Pinpoint the cell where the given text exists, returning its [X, Y] midpoint coordinate. 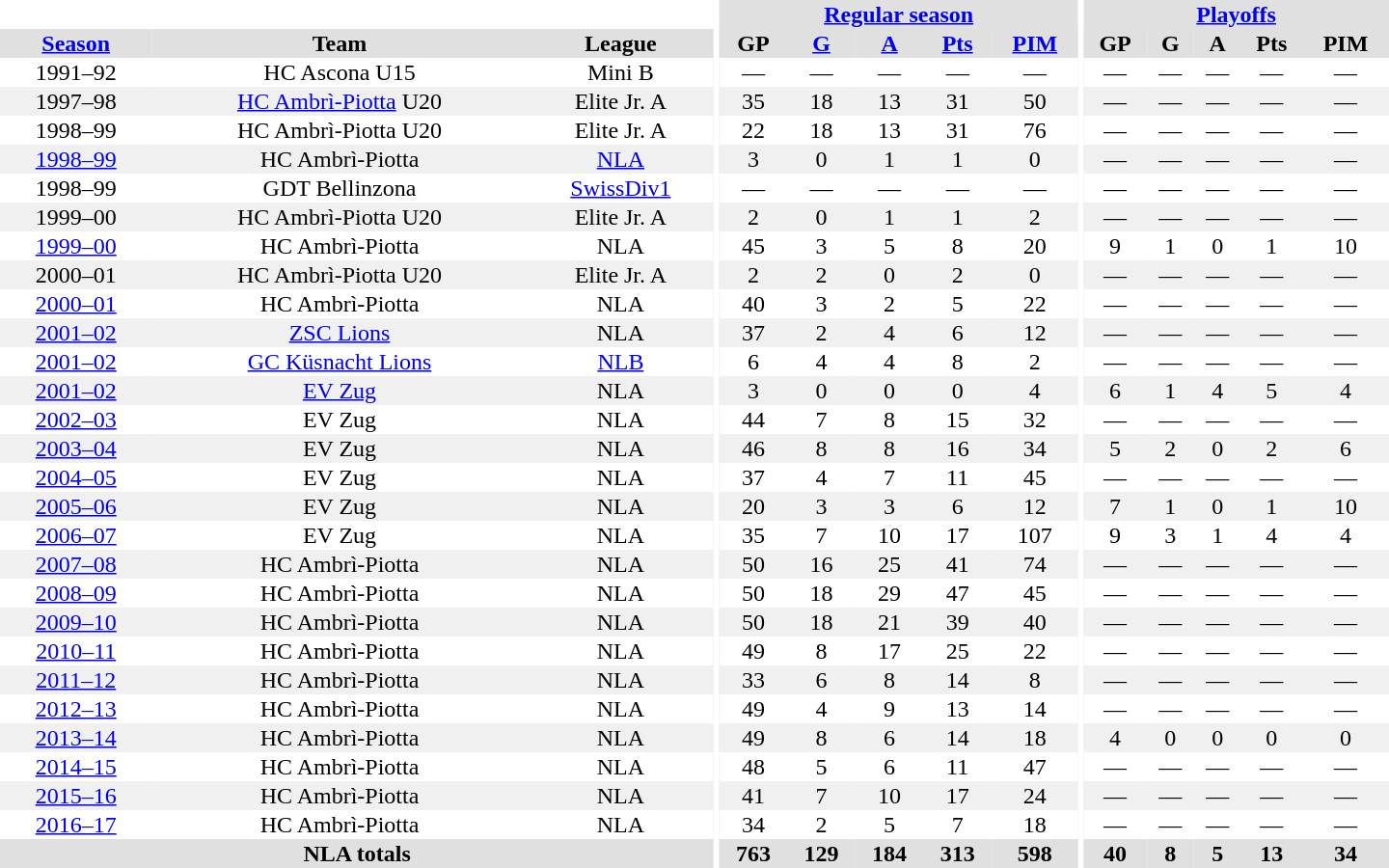
Regular season [899, 14]
SwissDiv1 [621, 188]
Mini B [621, 72]
2012–13 [75, 709]
76 [1035, 130]
2015–16 [75, 796]
League [621, 43]
Playoffs [1237, 14]
32 [1035, 420]
2010–11 [75, 651]
48 [754, 767]
74 [1035, 564]
1997–98 [75, 101]
2014–15 [75, 767]
2009–10 [75, 622]
107 [1035, 535]
2002–03 [75, 420]
NLB [621, 362]
184 [889, 854]
46 [754, 448]
598 [1035, 854]
21 [889, 622]
2003–04 [75, 448]
15 [957, 420]
2008–09 [75, 593]
2016–17 [75, 825]
2013–14 [75, 738]
Season [75, 43]
GC Küsnacht Lions [340, 362]
1991–92 [75, 72]
2007–08 [75, 564]
NLA totals [357, 854]
44 [754, 420]
Team [340, 43]
2004–05 [75, 477]
HC Ascona U15 [340, 72]
313 [957, 854]
763 [754, 854]
29 [889, 593]
2005–06 [75, 506]
129 [822, 854]
ZSC Lions [340, 333]
2006–07 [75, 535]
2011–12 [75, 680]
33 [754, 680]
24 [1035, 796]
GDT Bellinzona [340, 188]
39 [957, 622]
